Pinpoint the cell where the given text exists, returning its [x, y] midpoint coordinate. 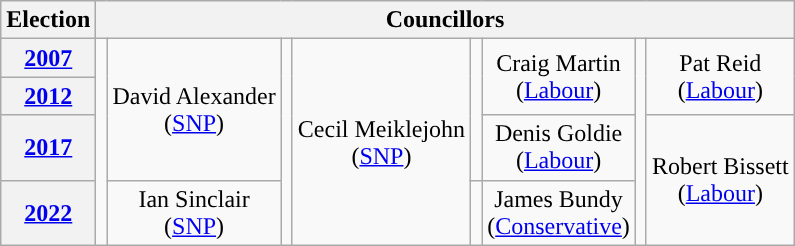
Pat Reid(Labour) [720, 77]
2007 [48, 58]
2012 [48, 96]
Councillors [445, 20]
Cecil Meiklejohn(SNP) [381, 142]
David Alexander(SNP) [194, 110]
James Bundy(Conservative) [559, 212]
2017 [48, 148]
Ian Sinclair(SNP) [194, 212]
Election [48, 20]
Craig Martin(Labour) [559, 77]
Robert Bissett(Labour) [720, 180]
2022 [48, 212]
Denis Goldie(Labour) [559, 148]
